Extract the (x, y) coordinate from the center of the cell holding the provided text.  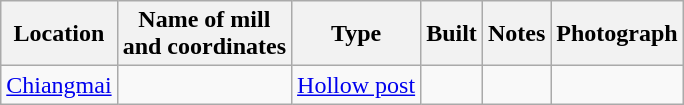
Built (452, 34)
Location (59, 34)
Photograph (617, 34)
Chiangmai (59, 85)
Hollow post (356, 85)
Type (356, 34)
Name of milland coordinates (204, 34)
Notes (516, 34)
